Determine the (X, Y) coordinate at the center of the cell enclosing the given text.  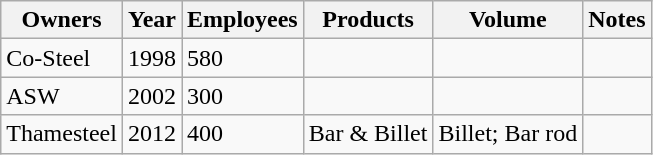
300 (243, 96)
Volume (508, 20)
2012 (152, 134)
2002 (152, 96)
Bar & Billet (368, 134)
ASW (62, 96)
Thamesteel (62, 134)
Employees (243, 20)
1998 (152, 58)
580 (243, 58)
Co-Steel (62, 58)
Year (152, 20)
400 (243, 134)
Products (368, 20)
Notes (617, 20)
Billet; Bar rod (508, 134)
Owners (62, 20)
